Return the [x, y] coordinate for the center point of the cell that contains the specified text.  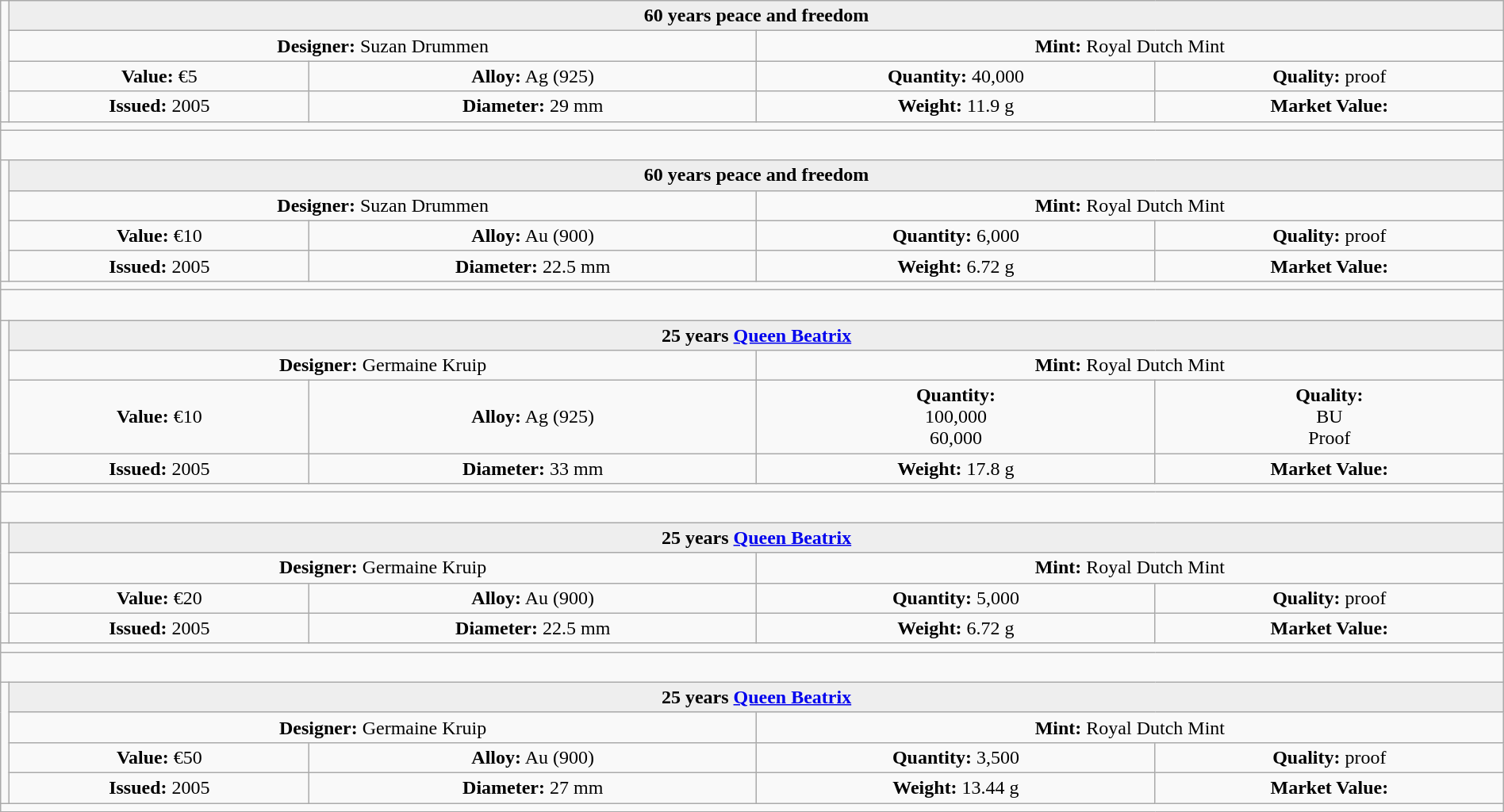
Diameter: 29 mm [533, 106]
Quantity: 5,000 [955, 598]
Quantity: 6,000 [955, 236]
Weight: 11.9 g [955, 106]
Value: €20 [159, 598]
Quantity: 3,500 [955, 757]
Quantity:100,000 60,000 [955, 417]
Diameter: 27 mm [533, 787]
Quantity: 40,000 [955, 76]
Diameter: 33 mm [533, 469]
Value: €5 [159, 76]
Value: €50 [159, 757]
Quality:BU Proof [1329, 417]
Weight: 17.8 g [955, 469]
Weight: 13.44 g [955, 787]
